Output the (X, Y) coordinate of the center of the cell containing the given text.  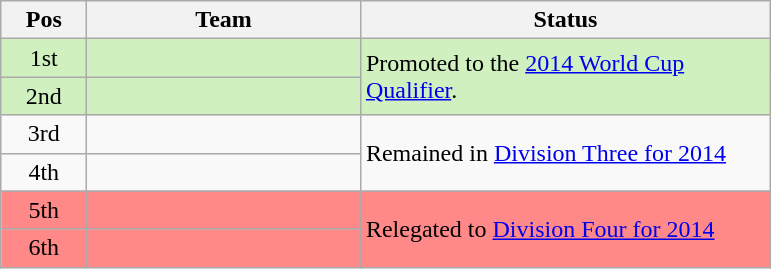
Team (224, 20)
3rd (44, 134)
5th (44, 210)
Remained in Division Three for 2014 (565, 153)
4th (44, 172)
2nd (44, 96)
Relegated to Division Four for 2014 (565, 229)
Promoted to the 2014 World Cup Qualifier. (565, 77)
Pos (44, 20)
1st (44, 58)
6th (44, 248)
Status (565, 20)
